Return [x, y] of the center of cell containing provided text 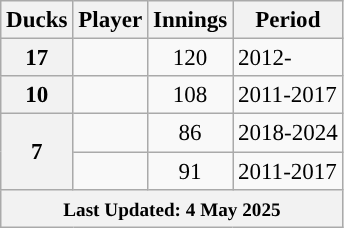
108 [190, 95]
86 [190, 133]
2018-2024 [288, 133]
Period [288, 20]
2012- [288, 58]
7 [37, 152]
Last Updated: 4 May 2025 [172, 209]
120 [190, 58]
10 [37, 95]
Innings [190, 20]
Ducks [37, 20]
17 [37, 58]
91 [190, 171]
Player [110, 20]
